From the cell containing the given text, extract its center point as [x, y] coordinate. 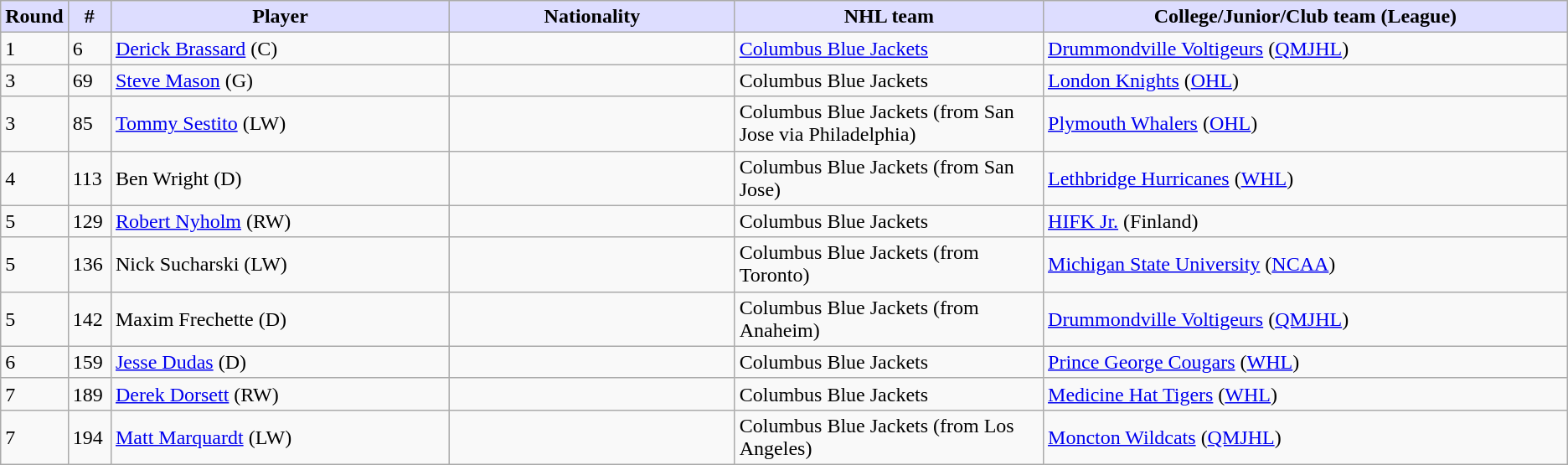
Columbus Blue Jackets (from Los Angeles) [889, 437]
189 [89, 394]
1 [34, 49]
142 [89, 318]
Player [280, 17]
Columbus Blue Jackets (from Toronto) [889, 265]
85 [89, 124]
NHL team [889, 17]
Prince George Cougars (WHL) [1306, 362]
Matt Marquardt (LW) [280, 437]
113 [89, 178]
Michigan State University (NCAA) [1306, 265]
Nick Sucharski (LW) [280, 265]
Derick Brassard (C) [280, 49]
Jesse Dudas (D) [280, 362]
Maxim Frechette (D) [280, 318]
4 [34, 178]
Tommy Sestito (LW) [280, 124]
69 [89, 80]
159 [89, 362]
Steve Mason (G) [280, 80]
College/Junior/Club team (League) [1306, 17]
129 [89, 221]
Round [34, 17]
Columbus Blue Jackets (from Anaheim) [889, 318]
Derek Dorsett (RW) [280, 394]
Columbus Blue Jackets (from San Jose) [889, 178]
Columbus Blue Jackets (from San Jose via Philadelphia) [889, 124]
# [89, 17]
Lethbridge Hurricanes (WHL) [1306, 178]
194 [89, 437]
Plymouth Whalers (OHL) [1306, 124]
Moncton Wildcats (QMJHL) [1306, 437]
Ben Wright (D) [280, 178]
London Knights (OHL) [1306, 80]
Nationality [593, 17]
HIFK Jr. (Finland) [1306, 221]
Medicine Hat Tigers (WHL) [1306, 394]
Robert Nyholm (RW) [280, 221]
136 [89, 265]
